For the text-containing cell, return its midpoint in (X, Y) coordinate format. 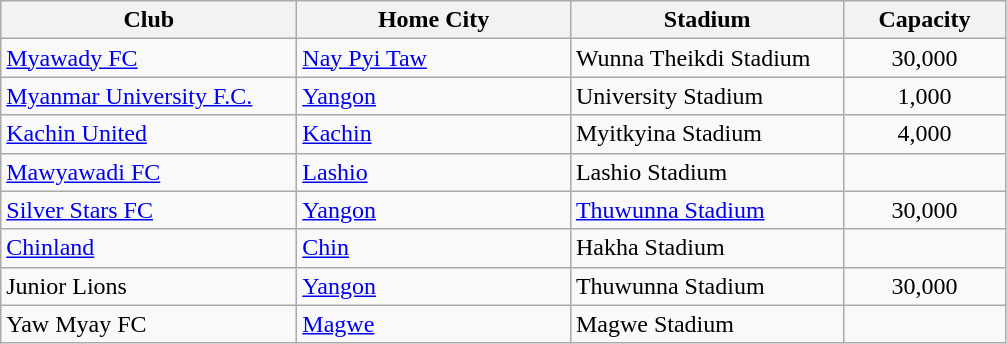
Stadium (707, 20)
Silver Stars FC (149, 210)
Club (149, 20)
Junior Lions (149, 286)
Lashio Stadium (707, 172)
Myitkyina Stadium (707, 134)
University Stadium (707, 96)
Capacity (924, 20)
Chin (434, 248)
Kachin (434, 134)
Home City (434, 20)
Kachin United (149, 134)
4,000 (924, 134)
1,000 (924, 96)
Chinland (149, 248)
Wunna Theikdi Stadium (707, 58)
Magwe Stadium (707, 324)
Magwe (434, 324)
Lashio (434, 172)
Nay Pyi Taw (434, 58)
Myanmar University F.C. (149, 96)
Yaw Myay FC (149, 324)
Myawady FC (149, 58)
Mawyawadi FC (149, 172)
Hakha Stadium (707, 248)
